Search for the cell housing the specified text and yield its (X, Y) center coordinate. 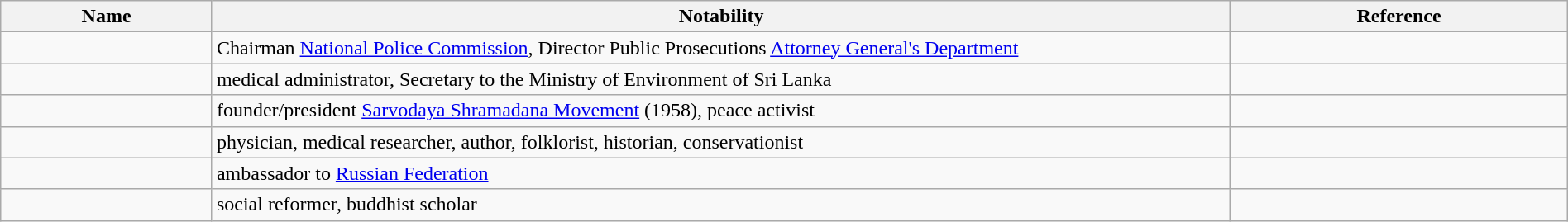
social reformer, buddhist scholar (721, 205)
medical administrator, Secretary to the Ministry of Environment of Sri Lanka (721, 79)
Chairman National Police Commission, Director Public Prosecutions Attorney General's Department (721, 48)
ambassador to Russian Federation (721, 173)
founder/president Sarvodaya Shramadana Movement (1958), peace activist (721, 111)
physician, medical researcher, author, folklorist, historian, conservationist (721, 142)
Name (107, 17)
Notability (721, 17)
Reference (1399, 17)
